Identify which cell holds the provided text, then report its [x, y] central coordinate. 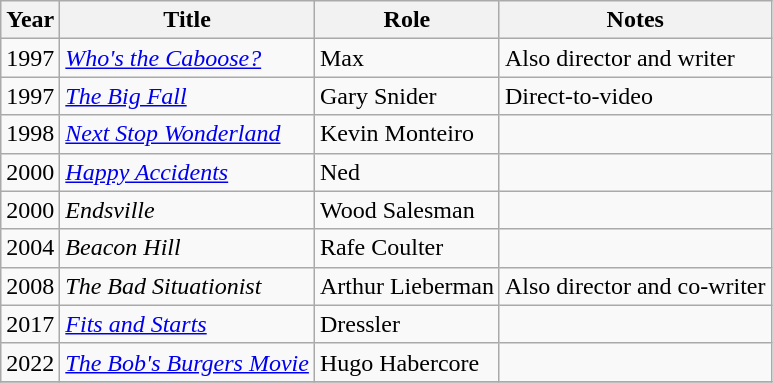
Wood Salesman [406, 210]
The Bad Situationist [188, 286]
2004 [30, 248]
Who's the Caboose? [188, 58]
Year [30, 20]
Gary Snider [406, 96]
Kevin Monteiro [406, 134]
Hugo Habercore [406, 362]
Role [406, 20]
2022 [30, 362]
The Bob's Burgers Movie [188, 362]
2017 [30, 324]
Fits and Starts [188, 324]
Happy Accidents [188, 172]
Endsville [188, 210]
Title [188, 20]
2008 [30, 286]
Max [406, 58]
Next Stop Wonderland [188, 134]
Dressler [406, 324]
Also director and writer [635, 58]
Rafe Coulter [406, 248]
Ned [406, 172]
Direct-to-video [635, 96]
Arthur Lieberman [406, 286]
Also director and co-writer [635, 286]
Notes [635, 20]
Beacon Hill [188, 248]
The Big Fall [188, 96]
1998 [30, 134]
